Extract the (x, y) coordinate from the center of the cell holding the provided text.  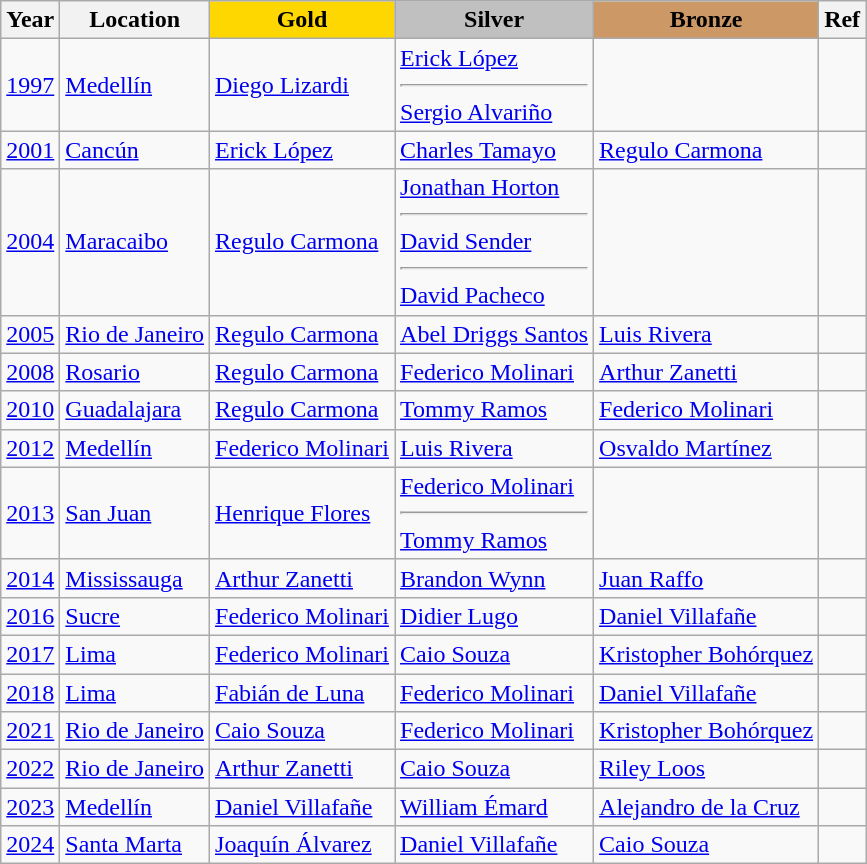
Santa Marta (135, 845)
2005 (30, 334)
2018 (30, 693)
Jonathan Horton David Sender David Pacheco (494, 242)
Didier Lugo (494, 616)
William Émard (494, 807)
2013 (30, 513)
Year (30, 20)
2021 (30, 731)
Silver (494, 20)
2023 (30, 807)
1997 (30, 85)
Joaquín Álvarez (302, 845)
2008 (30, 372)
Maracaibo (135, 242)
Juan Raffo (706, 578)
2017 (30, 654)
Abel Driggs Santos (494, 334)
2022 (30, 769)
Federico Molinari Tommy Ramos (494, 513)
San Juan (135, 513)
Bronze (706, 20)
2024 (30, 845)
Alejandro de la Cruz (706, 807)
Sucre (135, 616)
2004 (30, 242)
2012 (30, 448)
Brandon Wynn (494, 578)
Diego Lizardi (302, 85)
2014 (30, 578)
Guadalajara (135, 410)
Osvaldo Martínez (706, 448)
Fabián de Luna (302, 693)
Rosario (135, 372)
2010 (30, 410)
Henrique Flores (302, 513)
Ref (842, 20)
2016 (30, 616)
Tommy Ramos (494, 410)
Riley Loos (706, 769)
Charles Tamayo (494, 150)
Gold (302, 20)
Erick López (302, 150)
Location (135, 20)
Mississauga (135, 578)
2001 (30, 150)
Erick López Sergio Alvariño (494, 85)
Cancún (135, 150)
